For the text-containing cell, return its midpoint in (X, Y) coordinate format. 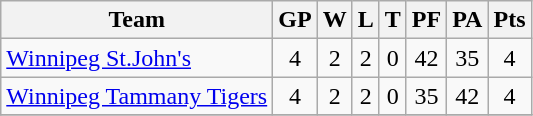
GP (295, 20)
PA (468, 20)
Pts (510, 20)
PF (426, 20)
T (392, 20)
Winnipeg Tammany Tigers (137, 96)
Team (137, 20)
L (366, 20)
Winnipeg St.John's (137, 58)
W (334, 20)
